Return (X, Y) of the center of cell containing provided text 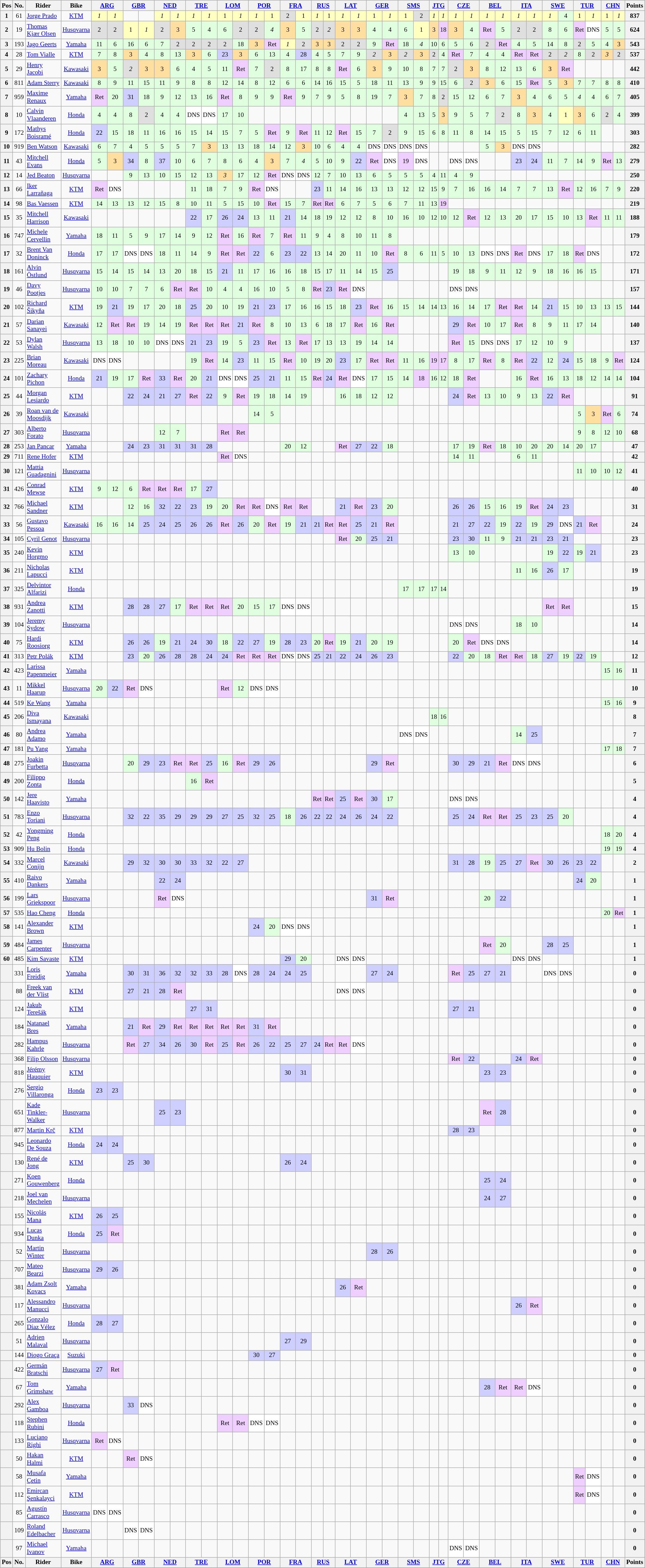
332 (19, 863)
Hardi Roosiorg (43, 643)
Emircan Şenkalayci (43, 1495)
Martin Winter (43, 1252)
Michael Sandner (43, 507)
Mattia Guadagnini (43, 471)
112 (19, 1495)
Michael Ivanov (43, 1548)
Mikkel Haarup (43, 689)
Koen Gouwenberg (43, 1180)
711 (19, 457)
161 (19, 271)
279 (635, 161)
959 (19, 97)
325 (19, 589)
157 (635, 289)
Adrien Malaval (43, 1341)
68 (635, 432)
Diva Ismayana (43, 717)
405 (635, 97)
276 (19, 1091)
877 (19, 1131)
102 (19, 307)
219 (635, 204)
Tom Grimshaw (43, 1387)
250 (635, 175)
48 (7, 763)
766 (19, 507)
Conrad Mewse (43, 489)
Mitchell Harrison (43, 218)
747 (19, 236)
Ke Wang (43, 703)
Gustavo Pessoa (43, 525)
368 (19, 1059)
55 (7, 881)
Joel van Mechelen (43, 1198)
Hampus Kahrle (43, 1045)
61 (19, 16)
140 (635, 325)
331 (19, 973)
91 (635, 397)
Kim Savaste (43, 959)
105 (19, 539)
Tom Vialle (43, 55)
519 (19, 703)
225 (19, 361)
Mathys Boisramé (43, 133)
200 (19, 781)
Brian Moreau (43, 361)
49 (7, 781)
66 (19, 190)
Lucas Dunka (43, 1234)
Suzuki (76, 1355)
909 (19, 849)
Filip Olsson (43, 1059)
Iker Larrañaga (43, 190)
Luciano Righi (43, 1441)
Jere Haavisto (43, 799)
Stephen Rubini (43, 1423)
Gonzalo Díaz Vélez (43, 1323)
38 (7, 607)
Mitchell Evans (43, 161)
118 (19, 1423)
141 (19, 927)
Alexander Brown (43, 927)
Delvintor Alfarizi (43, 589)
181 (19, 749)
Alessandro Manucci (43, 1306)
811 (19, 83)
Adam Sterry (43, 83)
Jago Geerts (43, 44)
Davy Pootjes (43, 289)
399 (635, 115)
Maxime Renaux (43, 97)
707 (19, 1270)
117 (19, 1306)
121 (19, 471)
184 (19, 1027)
199 (19, 899)
783 (19, 817)
85 (19, 1513)
75 (19, 643)
Darian Sanayei (43, 325)
Filippo Zonta (43, 781)
74 (635, 414)
101 (19, 379)
Lars Griekspoor (43, 899)
Cyril Genot (43, 539)
Germán Bratschi (43, 1370)
Leonardo De Souza (43, 1145)
Morgan Lesiardo (43, 397)
James Carpenter (43, 945)
Raivo Dankers (43, 881)
80 (19, 735)
Alvin Östlund (43, 271)
Andrea Zanotti (43, 607)
Jed Beaton (43, 175)
313 (19, 657)
René de Jong (43, 1163)
624 (635, 30)
Richard Šikyňa (43, 307)
220 (635, 190)
Martin Krč (43, 1131)
Zachary Pichon (43, 379)
60 (7, 959)
Hao Cheng (43, 913)
98 (19, 204)
Yongming Peng (43, 835)
179 (635, 236)
292 (19, 1405)
Diogo Graça (43, 1355)
934 (19, 1234)
193 (19, 44)
Hakan Halmi (43, 1459)
67 (19, 1387)
Jeremy Sydow (43, 625)
Jan Pancar (43, 446)
Rene Hofer (43, 457)
Hu Bolin (43, 849)
Calvin Vlaanderen (43, 115)
Natanael Bres (43, 1027)
275 (19, 763)
Roland Edelbacher (43, 1530)
485 (19, 959)
218 (19, 1198)
Adam Zsolt Kovacs (43, 1288)
Nicolás Mana (43, 1216)
188 (635, 218)
Kevin Horgmo (43, 553)
Marcel Conijn (43, 863)
Alberto Forato (43, 432)
423 (19, 671)
422 (19, 1370)
265 (19, 1323)
Alex Gamboa (43, 1405)
133 (19, 1441)
Pu Yang (43, 749)
Jérémy Hauquier (43, 1073)
442 (635, 69)
211 (19, 571)
Michele Cervellin (43, 236)
Jorge Prado (43, 16)
919 (19, 147)
Joakin Furbetta (43, 763)
54 (7, 863)
59 (7, 945)
Dylan Walsh (43, 343)
240 (19, 553)
109 (19, 1530)
Larissa Papenmeier (43, 671)
Roan van de Moosdijk (43, 414)
537 (635, 55)
484 (19, 945)
Jakub Terešák (43, 1009)
Bas Vaessen (43, 204)
Nicholas Lapucci (43, 571)
651 (19, 1113)
45 (7, 717)
97 (19, 1548)
Andrea Adamo (43, 735)
381 (19, 1288)
Musafa Çetin (43, 1477)
426 (19, 489)
130 (19, 1163)
837 (635, 16)
171 (635, 271)
Petr Polák (43, 657)
Sergio Villaronga (43, 1091)
137 (635, 343)
543 (635, 44)
931 (19, 607)
945 (19, 1145)
Agustín Carrasco (43, 1513)
155 (19, 1216)
Loris Freidig (43, 973)
Brent Van Doninck (43, 254)
253 (19, 446)
Freek van der Vlist (43, 991)
142 (19, 799)
Henry Jacobi (43, 69)
535 (19, 913)
88 (19, 991)
Thomas Kjær Olsen (43, 30)
206 (19, 717)
Mateo Bearzi (43, 1270)
271 (19, 1180)
Kade Tinkler-Walker (43, 1113)
Ben Watson (43, 147)
818 (19, 1073)
Enzo Toriani (43, 817)
